Identify which cell holds the provided text, then report its [x, y] central coordinate. 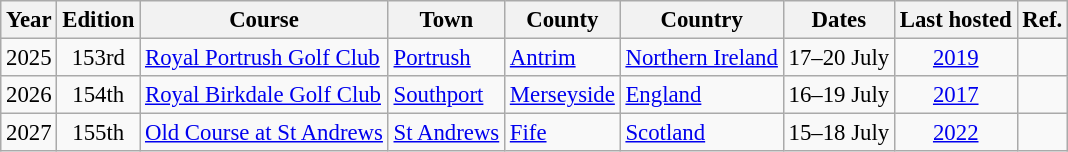
Merseyside [563, 95]
England [702, 95]
2026 [29, 95]
Northern Ireland [702, 58]
2017 [956, 95]
17–20 July [838, 58]
16–19 July [838, 95]
Town [446, 20]
Scotland [702, 133]
154th [98, 95]
Portrush [446, 58]
Last hosted [956, 20]
Dates [838, 20]
2027 [29, 133]
2025 [29, 58]
Old Course at St Andrews [264, 133]
County [563, 20]
153rd [98, 58]
Southport [446, 95]
St Andrews [446, 133]
Ref. [1042, 20]
Antrim [563, 58]
2022 [956, 133]
15–18 July [838, 133]
Royal Birkdale Golf Club [264, 95]
2019 [956, 58]
Course [264, 20]
Year [29, 20]
Royal Portrush Golf Club [264, 58]
155th [98, 133]
Fife [563, 133]
Country [702, 20]
Edition [98, 20]
